Pinpoint the cell where the given text exists, returning its [x, y] midpoint coordinate. 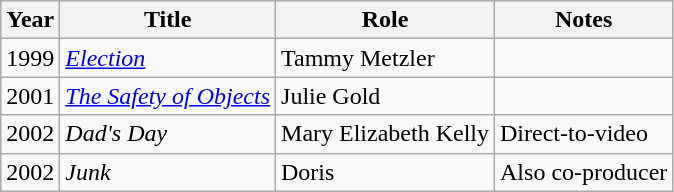
Year [30, 20]
The Safety of Objects [168, 96]
Title [168, 20]
Julie Gold [386, 96]
1999 [30, 58]
Tammy Metzler [386, 58]
Notes [584, 20]
Dad's Day [168, 134]
Doris [386, 172]
Role [386, 20]
Direct-to-video [584, 134]
Mary Elizabeth Kelly [386, 134]
Junk [168, 172]
Also co-producer [584, 172]
Election [168, 58]
2001 [30, 96]
